Locate the cell with the specified text and output its (X, Y) center coordinate. 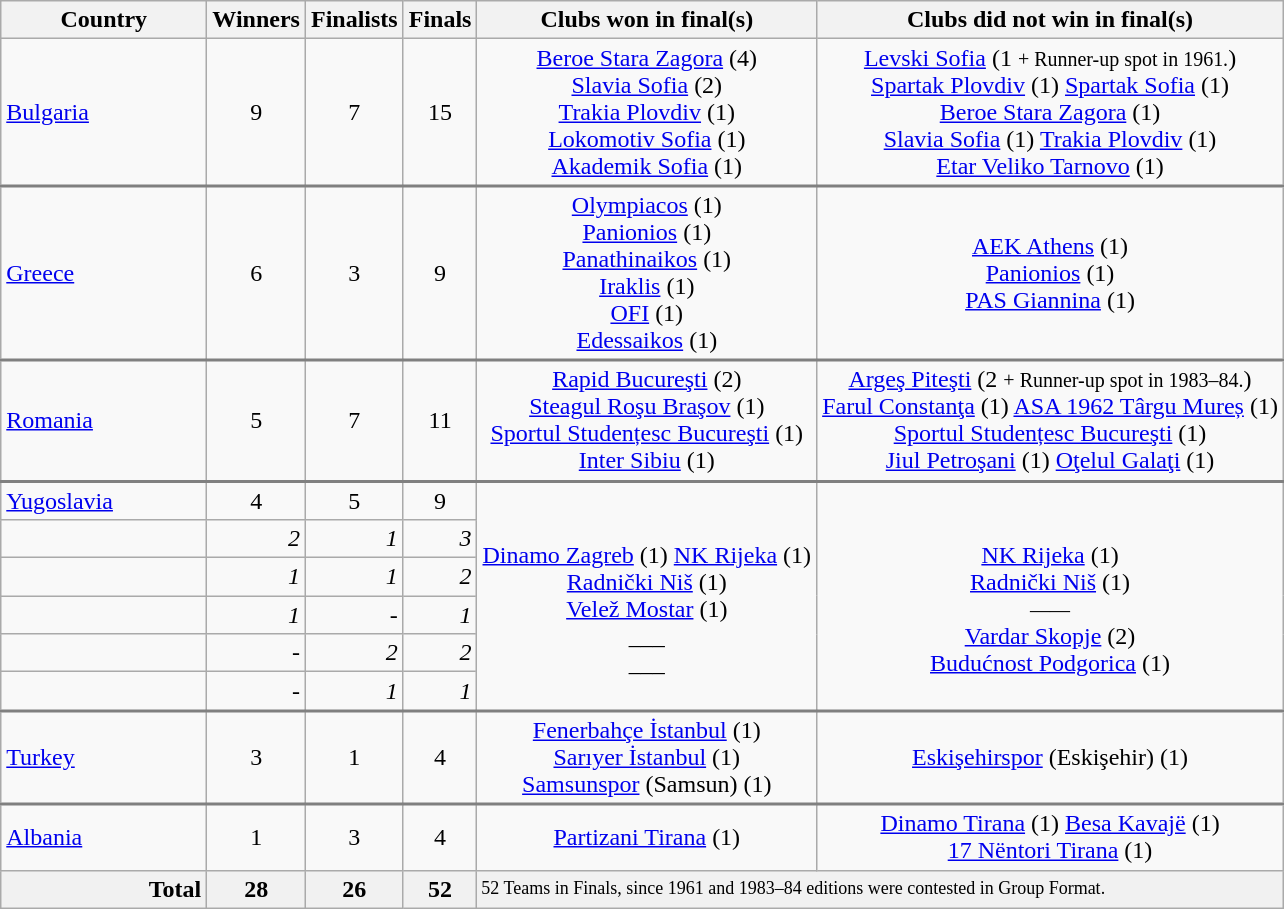
Country (104, 20)
Dinamo Zagreb (1) NK Rijeka (1) Radnički Niš (1) Velež Mostar (1) ___ ___ (647, 596)
Dinamo Tirana (1) Besa Kavajë (1)17 Nëntori Tirana (1) (1050, 837)
Finals (440, 20)
26 (354, 889)
Olympiacos (1)Panionios (1)Panathinaikos (1)Iraklis (1)OFI (1)Edessaikos (1) (647, 274)
Fenerbahçe İstanbul (1)Sarıyer İstanbul (1)Samsunspor (Samsun) (1) (647, 758)
Turkey (104, 758)
15 (440, 112)
Clubs won in final(s) (647, 20)
52 (440, 889)
NK Rijeka (1) Radnički Niš (1) —— Vardar Skopje (2) Budućnost Podgorica (1) (1050, 596)
Romania (104, 420)
Rapid Bucureşti (2) Steagul Roşu Braşov (1)Sportul Studențesc Bucureşti (1)Inter Sibiu (1) (647, 420)
Bulgaria (104, 112)
Albania (104, 837)
6 (256, 274)
AEK Athens (1)Panionios (1)PAS Giannina (1) (1050, 274)
11 (440, 420)
Yugoslavia (104, 500)
Eskişehirspor (Eskişehir) (1) (1050, 758)
Winners (256, 20)
28 (256, 889)
Greece (104, 274)
Total (104, 889)
Beroe Stara Zagora (4) Slavia Sofia (2) Trakia Plovdiv (1)Lokomotiv Sofia (1)Akademik Sofia (1) (647, 112)
52 Teams in Finals, since 1961 and 1983–84 editions were contested in Group Format. (880, 889)
Partizani Tirana (1) (647, 837)
Finalists (354, 20)
Clubs did not win in final(s) (1050, 20)
